Provide the (x, y) coordinate of the cell's center where the given text is located.  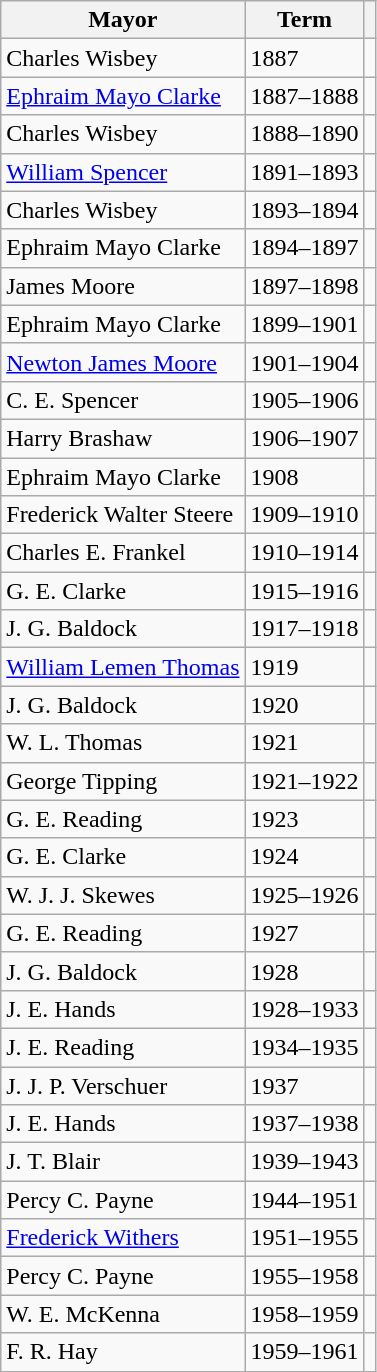
1928 (304, 971)
1928–1933 (304, 1009)
1921 (304, 743)
1958–1959 (304, 1314)
1939–1943 (304, 1162)
Charles E. Frankel (123, 553)
1937–1938 (304, 1124)
1891–1893 (304, 172)
1921–1922 (304, 781)
1897–1898 (304, 286)
Harry Brashaw (123, 438)
1888–1890 (304, 134)
1951–1955 (304, 1238)
W. J. J. Skewes (123, 895)
William Spencer (123, 172)
George Tipping (123, 781)
W. L. Thomas (123, 743)
Frederick Walter Steere (123, 515)
1887–1888 (304, 96)
J. E. Reading (123, 1047)
J. J. P. Verschuer (123, 1085)
1937 (304, 1085)
1934–1935 (304, 1047)
1925–1926 (304, 895)
1908 (304, 477)
1924 (304, 857)
1909–1910 (304, 515)
1955–1958 (304, 1276)
1923 (304, 819)
Mayor (123, 20)
Frederick Withers (123, 1238)
F. R. Hay (123, 1352)
W. E. McKenna (123, 1314)
1920 (304, 705)
1887 (304, 58)
Term (304, 20)
William Lemen Thomas (123, 667)
1901–1904 (304, 362)
1919 (304, 667)
1927 (304, 933)
1910–1914 (304, 553)
1905–1906 (304, 400)
1894–1897 (304, 248)
1915–1916 (304, 591)
1917–1918 (304, 629)
1899–1901 (304, 324)
C. E. Spencer (123, 400)
Newton James Moore (123, 362)
1893–1894 (304, 210)
1944–1951 (304, 1200)
James Moore (123, 286)
J. T. Blair (123, 1162)
1906–1907 (304, 438)
1959–1961 (304, 1352)
